Extract the (x, y) coordinate from the center of the cell holding the provided text.  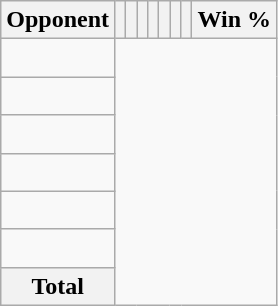
Total (58, 286)
Win % (234, 20)
Opponent (58, 20)
